Scan for the cell matching the given text and deliver its (X, Y) coordinate at center. 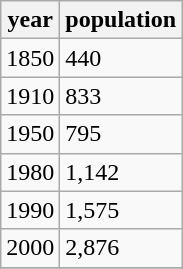
440 (121, 58)
795 (121, 134)
population (121, 20)
1950 (30, 134)
1,142 (121, 172)
year (30, 20)
1910 (30, 96)
1990 (30, 210)
833 (121, 96)
2,876 (121, 248)
1,575 (121, 210)
2000 (30, 248)
1850 (30, 58)
1980 (30, 172)
